Search for the cell housing the specified text and yield its (x, y) center coordinate. 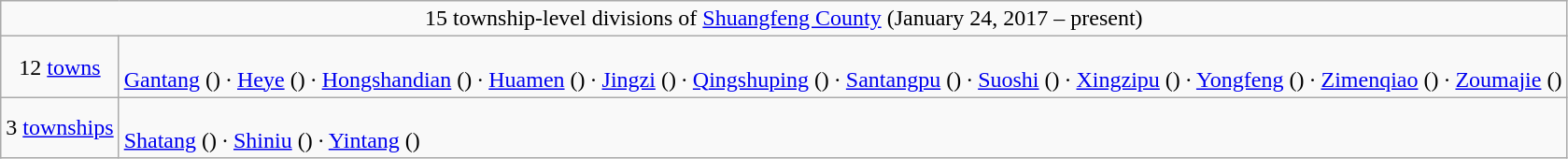
12 towns (60, 67)
Shatang () · Shiniu () · Yintang () (842, 127)
15 township-level divisions of Shuangfeng County (January 24, 2017 – present) (784, 19)
3 townships (60, 127)
